Return (x, y) of the center of cell containing provided text 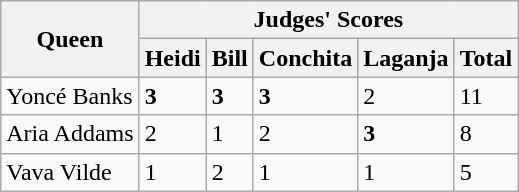
Yoncé Banks (70, 96)
Total (486, 58)
11 (486, 96)
Conchita (305, 58)
Laganja (406, 58)
Bill (230, 58)
8 (486, 134)
Judges' Scores (328, 20)
Queen (70, 39)
Heidi (172, 58)
5 (486, 172)
Vava Vilde (70, 172)
Aria Addams (70, 134)
